Determine the [x, y] coordinate at the center of the cell enclosing the given text.  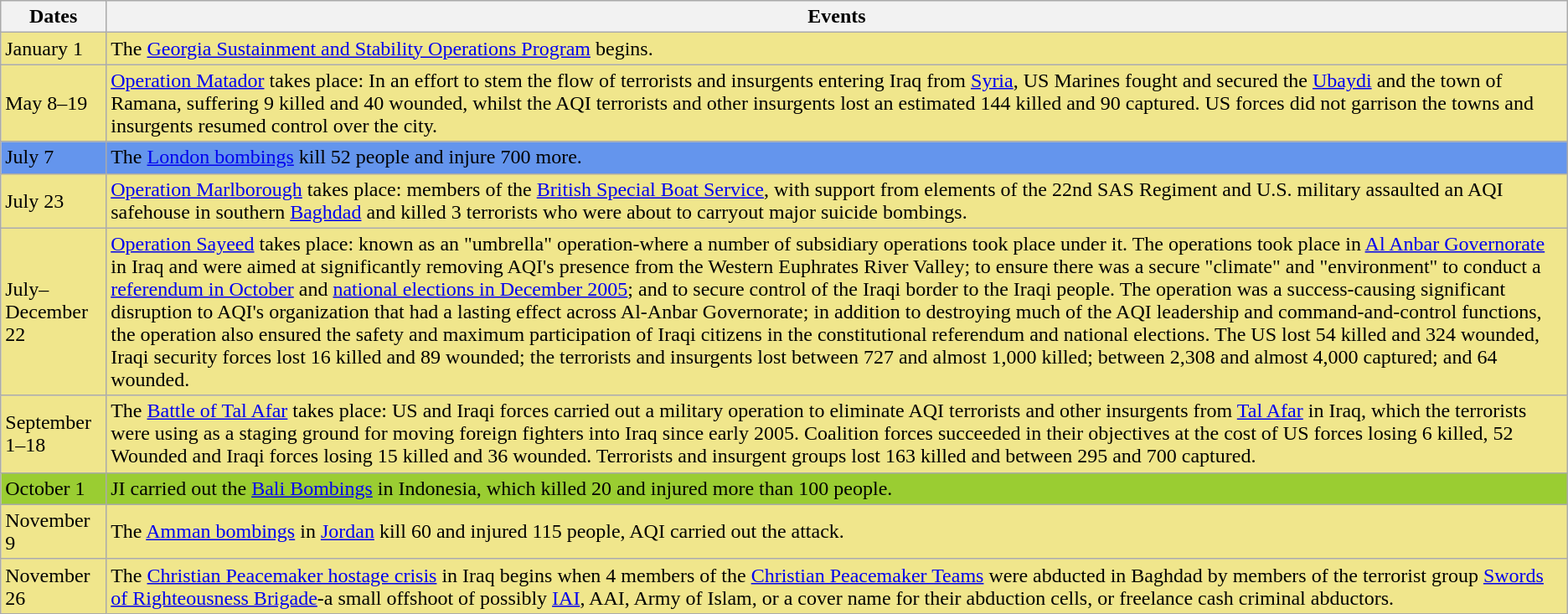
JI carried out the Bali Bombings in Indonesia, which killed 20 and injured more than 100 people. [838, 488]
Events [838, 17]
July–December 22 [54, 312]
January 1 [54, 49]
The Amman bombings in Jordan kill 60 and injured 115 people, AQI carried out the attack. [838, 531]
November 9 [54, 531]
July 7 [54, 157]
The London bombings kill 52 people and injure 700 more. [838, 157]
November 26 [54, 586]
May 8–19 [54, 103]
September 1–18 [54, 434]
October 1 [54, 488]
July 23 [54, 201]
Dates [54, 17]
The Georgia Sustainment and Stability Operations Program begins. [838, 49]
